Provide the [x, y] coordinate of the cell's center where the given text is located.  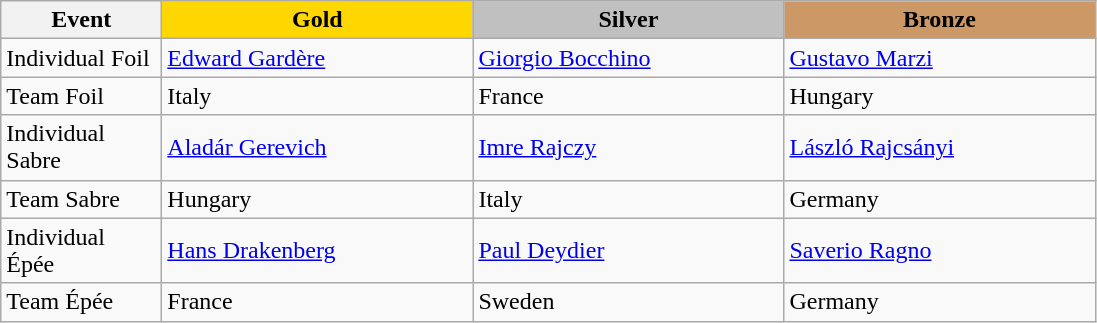
Imre Rajczy [628, 148]
Team Sabre [82, 199]
Hans Drakenberg [318, 250]
Event [82, 20]
Team Épée [82, 302]
Individual Épée [82, 250]
Gustavo Marzi [940, 58]
Sweden [628, 302]
László Rajcsányi [940, 148]
Paul Deydier [628, 250]
Saverio Ragno [940, 250]
Silver [628, 20]
Aladár Gerevich [318, 148]
Giorgio Bocchino [628, 58]
Individual Sabre [82, 148]
Bronze [940, 20]
Team Foil [82, 96]
Gold [318, 20]
Edward Gardère [318, 58]
Individual Foil [82, 58]
